Detect which cell encompasses the target text, then output its [x, y] center coordinate. 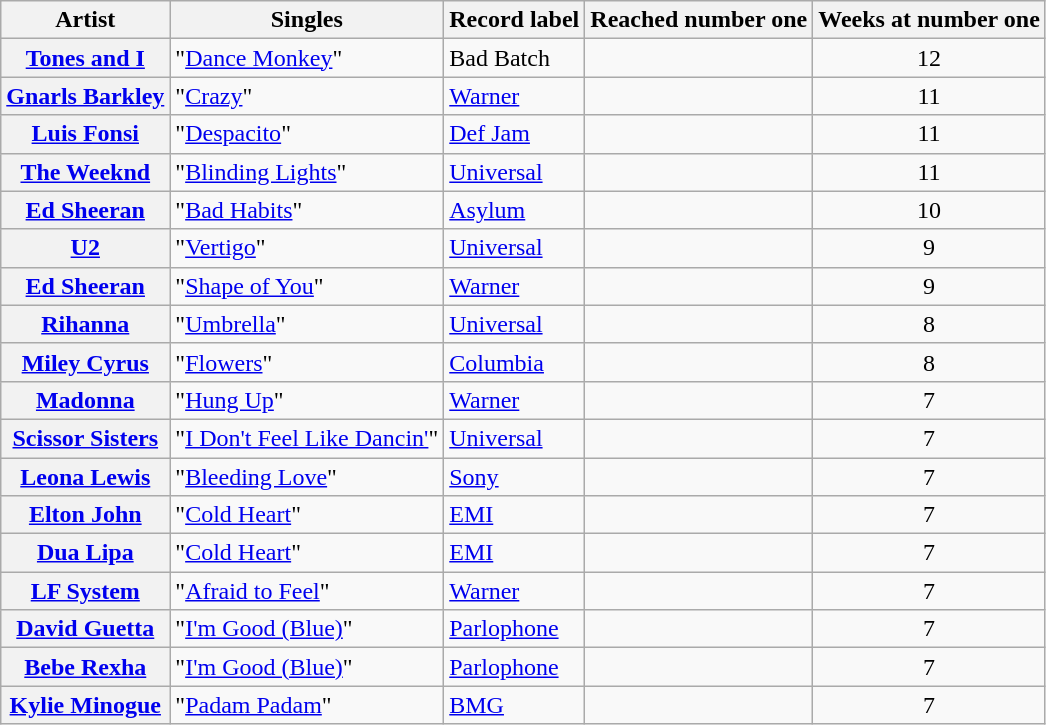
"Hung Up" [307, 400]
Luis Fonsi [86, 134]
Gnarls Barkley [86, 96]
The Weeknd [86, 172]
"Umbrella" [307, 324]
Dua Lipa [86, 553]
Rihanna [86, 324]
Tones and I [86, 58]
BMG [514, 705]
Sony [514, 477]
"Shape of You" [307, 286]
"Padam Padam" [307, 705]
"Blinding Lights" [307, 172]
Kylie Minogue [86, 705]
U2 [86, 248]
LF System [86, 591]
"Despacito" [307, 134]
Singles [307, 20]
12 [930, 58]
"Dance Monkey" [307, 58]
Asylum [514, 210]
"Vertigo" [307, 248]
Bad Batch [514, 58]
Reached number one [699, 20]
Record label [514, 20]
Artist [86, 20]
Bebe Rexha [86, 667]
10 [930, 210]
Leona Lewis [86, 477]
"I Don't Feel Like Dancin'" [307, 438]
David Guetta [86, 629]
"Flowers" [307, 362]
"Bad Habits" [307, 210]
Scissor Sisters [86, 438]
Columbia [514, 362]
"Crazy" [307, 96]
Madonna [86, 400]
Weeks at number one [930, 20]
Elton John [86, 515]
Def Jam [514, 134]
Miley Cyrus [86, 362]
"Afraid to Feel" [307, 591]
"Bleeding Love" [307, 477]
